Provide the (X, Y) coordinate of the cell's center where the given text is located.  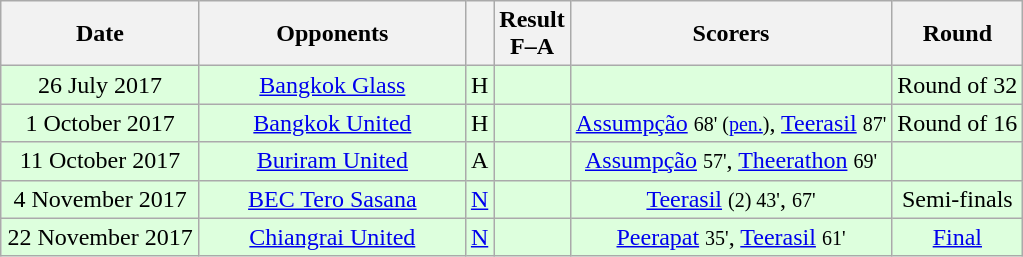
26 July 2017 (100, 85)
Opponents (332, 34)
Round of 16 (958, 123)
ResultF–A (532, 34)
Semi-finals (958, 199)
22 November 2017 (100, 237)
Scorers (731, 34)
Round of 32 (958, 85)
Bangkok Glass (332, 85)
11 October 2017 (100, 161)
Round (958, 34)
Chiangrai United (332, 237)
Buriram United (332, 161)
A (479, 161)
Peerapat 35', Teerasil 61' (731, 237)
Assumpção 68' (pen.), Teerasil 87' (731, 123)
4 November 2017 (100, 199)
BEC Tero Sasana (332, 199)
Bangkok United (332, 123)
Date (100, 34)
1 October 2017 (100, 123)
Assumpção 57', Theerathon 69' (731, 161)
Teerasil (2) 43', 67' (731, 199)
Final (958, 237)
